Output the (x, y) coordinate of the center of the cell containing the given text.  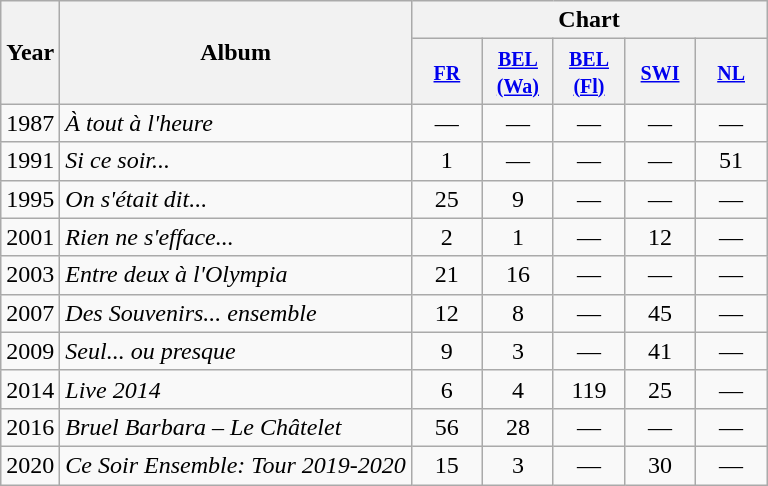
2001 (30, 237)
2003 (30, 275)
119 (588, 389)
1995 (30, 199)
Year (30, 52)
56 (446, 427)
Album (236, 52)
Entre deux à l'Olympia (236, 275)
Ce Soir Ensemble: Tour 2019-2020 (236, 465)
Si ce soir... (236, 161)
1991 (30, 161)
21 (446, 275)
À tout à l'heure (236, 123)
16 (518, 275)
Rien ne s'efface... (236, 237)
SWI (660, 72)
Bruel Barbara – Le Châtelet (236, 427)
Chart (588, 20)
2 (446, 237)
NL (732, 72)
1987 (30, 123)
FR (446, 72)
Live 2014 (236, 389)
2009 (30, 351)
2007 (30, 313)
BEL(Fl) (588, 72)
2020 (30, 465)
6 (446, 389)
41 (660, 351)
28 (518, 427)
15 (446, 465)
Seul... ou presque (236, 351)
On s'était dit... (236, 199)
BEL(Wa) (518, 72)
4 (518, 389)
Des Souvenirs... ensemble (236, 313)
2016 (30, 427)
30 (660, 465)
45 (660, 313)
51 (732, 161)
2014 (30, 389)
8 (518, 313)
